Return the (x, y) coordinate for the center point of the cell that contains the specified text.  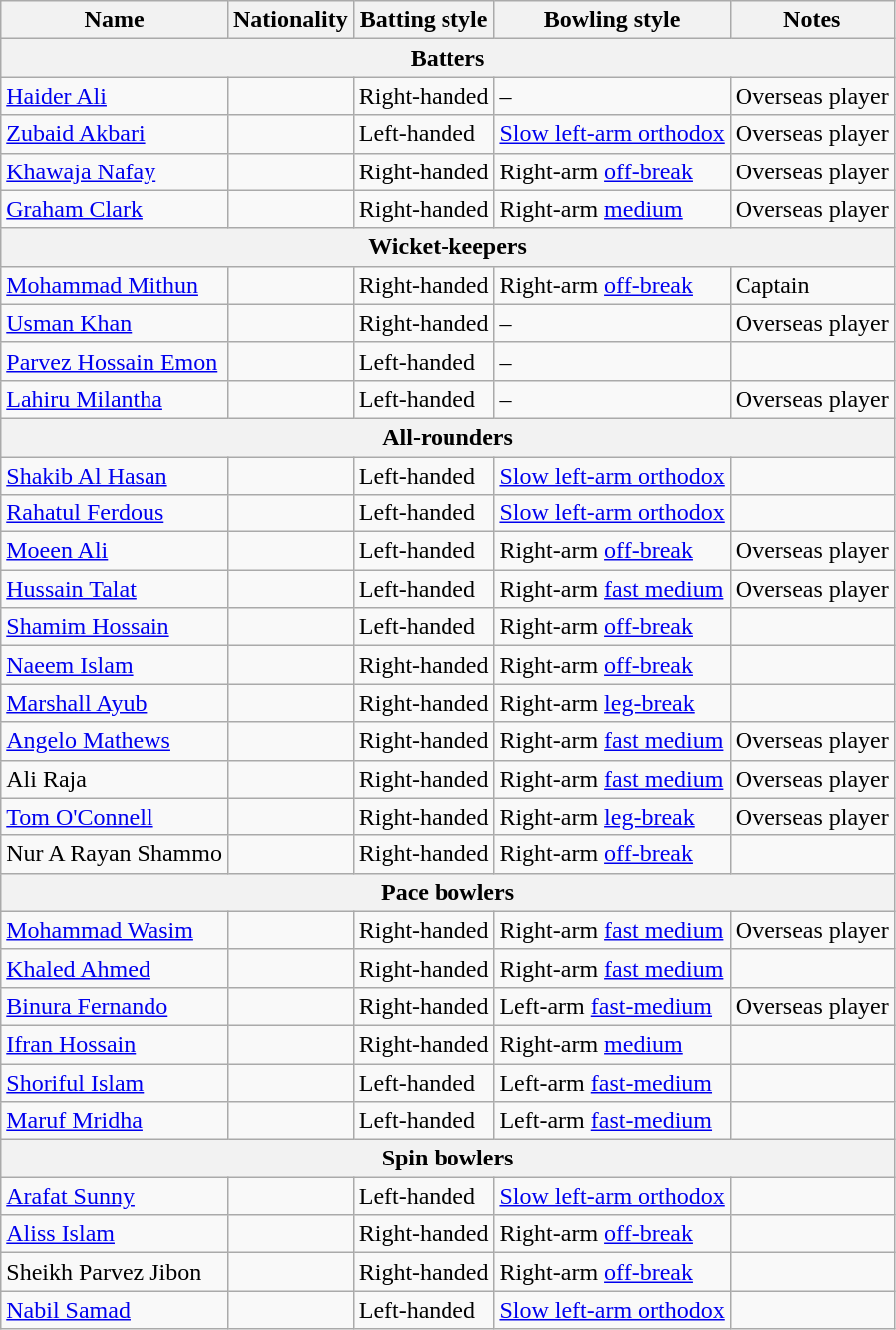
Rahatul Ferdous (115, 513)
Spin bowlers (448, 1159)
Zubaid Akbari (115, 134)
Khaled Ahmed (115, 968)
Aliss Islam (115, 1234)
All-rounders (448, 437)
Ali Raja (115, 779)
Usman Khan (115, 323)
Wicket-keepers (448, 247)
Pace bowlers (448, 892)
Naeem Islam (115, 665)
Name (115, 20)
Haider Ali (115, 96)
Moeen Ali (115, 551)
Mohammad Wasim (115, 930)
Maruf Mridha (115, 1121)
Lahiru Milantha (115, 399)
Tom O'Connell (115, 817)
Angelo Mathews (115, 741)
Shoriful Islam (115, 1082)
Nationality (290, 20)
Arafat Sunny (115, 1196)
Hussain Talat (115, 589)
Bowling style (612, 20)
Parvez Hossain Emon (115, 361)
Binura Fernando (115, 1006)
Shakib Al Hasan (115, 476)
Mohammad Mithun (115, 285)
Nabil Samad (115, 1310)
Captain (811, 285)
Nur A Rayan Shammo (115, 854)
Marshall Ayub (115, 703)
Shamim Hossain (115, 627)
Notes (811, 20)
Ifran Hossain (115, 1044)
Khawaja Nafay (115, 171)
Batting style (424, 20)
Graham Clark (115, 209)
Batters (448, 58)
Sheikh Parvez Jibon (115, 1272)
